Return (x, y) of the center of cell containing provided text 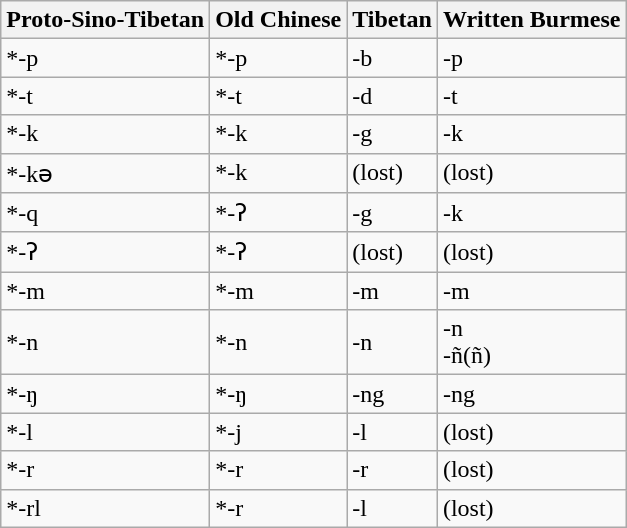
*-q (106, 213)
Tibetan (392, 20)
Old Chinese (278, 20)
-t (532, 96)
-n -ñ(ñ) (532, 342)
*-kə (106, 173)
-b (392, 58)
-n (392, 342)
-p (532, 58)
Proto-Sino-Tibetan (106, 20)
-r (392, 470)
-d (392, 96)
*-l (106, 432)
*-rl (106, 508)
*-j (278, 432)
Written Burmese (532, 20)
